Output the (x, y) coordinate of the center of the cell containing the given text.  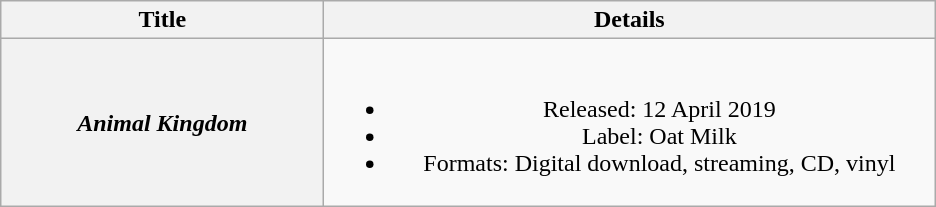
Details (630, 20)
Animal Kingdom (162, 122)
Released: 12 April 2019Label: Oat MilkFormats: Digital download, streaming, CD, vinyl (630, 122)
Title (162, 20)
